Detect which cell encompasses the target text, then output its (x, y) center coordinate. 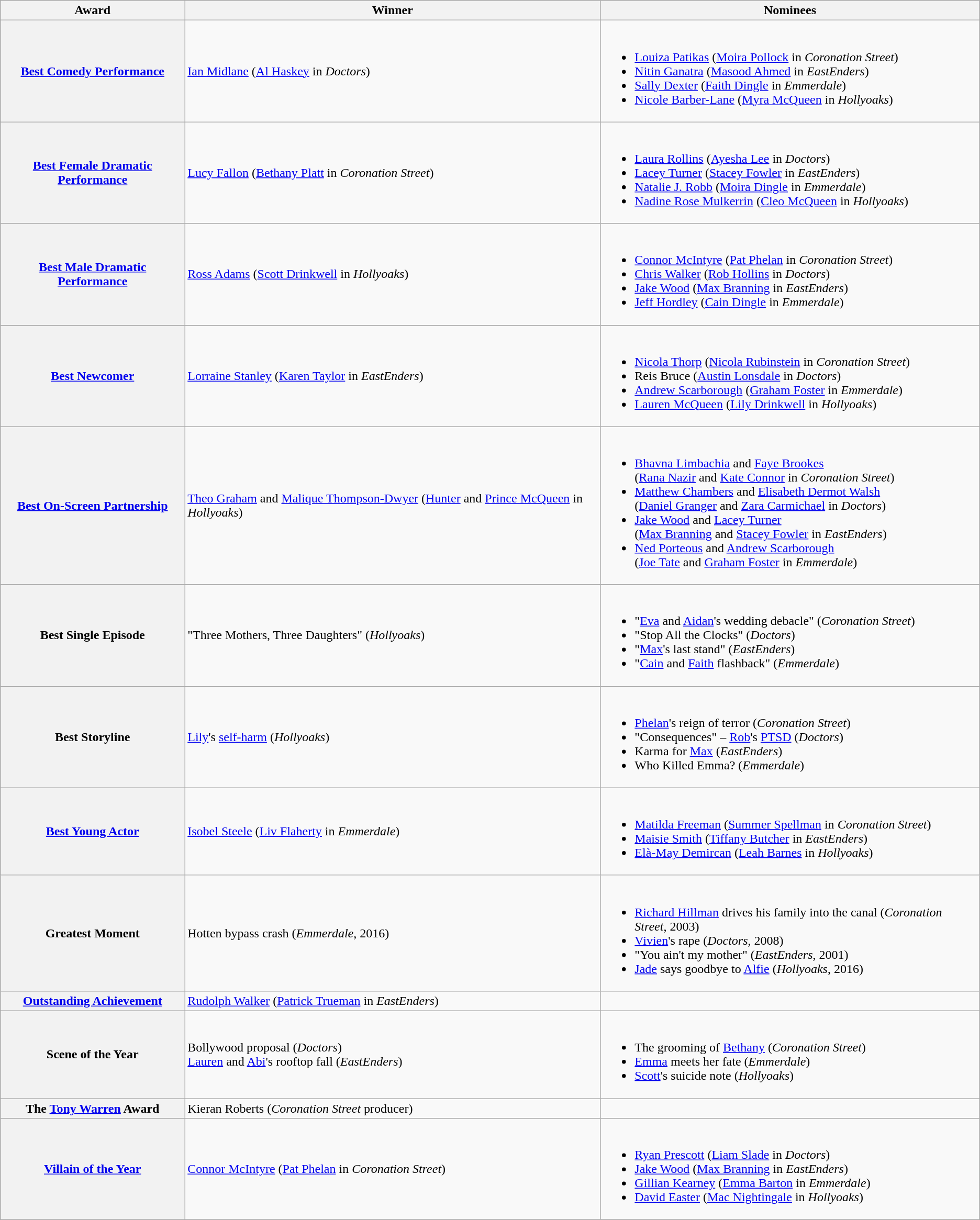
Nominees (790, 10)
The Tony Warren Award (93, 1108)
Ross Adams (Scott Drinkwell in Hollyoaks) (393, 274)
Award (93, 10)
Rudolph Walker (Patrick Trueman in EastEnders) (393, 1001)
Matilda Freeman (Summer Spellman in Coronation Street)Maisie Smith (Tiffany Butcher in EastEnders)Elà-May Demircan (Leah Barnes in Hollyoaks) (790, 831)
Villain of the Year (93, 1169)
Ian Midlane (Al Haskey in Doctors) (393, 71)
Kieran Roberts (Coronation Street producer) (393, 1108)
Best Storyline (93, 737)
Hotten bypass crash (Emmerdale, 2016) (393, 933)
Lily's self-harm (Hollyoaks) (393, 737)
Outstanding Achievement (93, 1001)
Isobel Steele (Liv Flaherty in Emmerdale) (393, 831)
Best Newcomer (93, 376)
Bollywood proposal (Doctors) Lauren and Abi's rooftop fall (EastEnders) (393, 1054)
Lorraine Stanley (Karen Taylor in EastEnders) (393, 376)
Best Comedy Performance (93, 71)
Best Female Dramatic Performance (93, 173)
The grooming of Bethany (Coronation Street)Emma meets her fate (Emmerdale)Scott's suicide note (Hollyoaks) (790, 1054)
Theo Graham and Malique Thompson-Dwyer (Hunter and Prince McQueen in Hollyoaks) (393, 506)
Best Young Actor (93, 831)
Connor McIntyre (Pat Phelan in Coronation Street) (393, 1169)
Lucy Fallon (Bethany Platt in Coronation Street) (393, 173)
Winner (393, 10)
Best Single Episode (93, 635)
Best On-Screen Partnership (93, 506)
"Three Mothers, Three Daughters" (Hollyoaks) (393, 635)
Scene of the Year (93, 1054)
Phelan's reign of terror (Coronation Street)"Consequences" – Rob's PTSD (Doctors)Karma for Max (EastEnders)Who Killed Emma? (Emmerdale) (790, 737)
Best Male Dramatic Performance (93, 274)
Greatest Moment (93, 933)
